Return the [x, y] coordinate for the center point of the cell that contains the specified text.  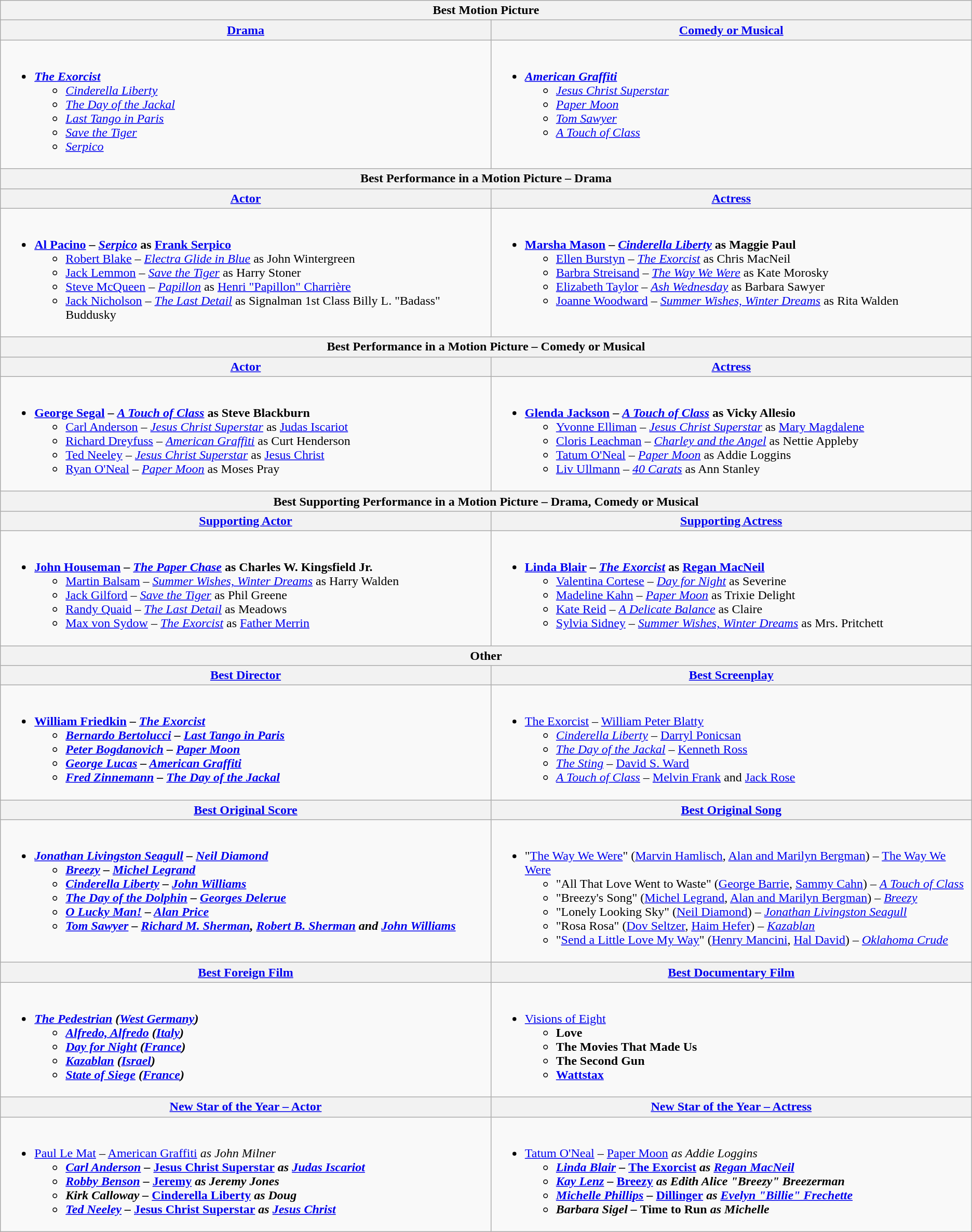
New Star of the Year – Actress [731, 1107]
Best Original Song [731, 810]
Other [486, 656]
Supporting Actor [246, 521]
Best Performance in a Motion Picture – Comedy or Musical [486, 347]
The ExorcistCinderella LibertyThe Day of the JackalLast Tango in ParisSave the TigerSerpico [246, 104]
Supporting Actress [731, 521]
Comedy or Musical [731, 30]
Best Motion Picture [486, 10]
Drama [246, 30]
Best Documentary Film [731, 972]
Best Foreign Film [246, 972]
Best Screenplay [731, 675]
Best Director [246, 675]
Best Performance in a Motion Picture – Drama [486, 179]
Best Supporting Performance in a Motion Picture – Drama, Comedy or Musical [486, 501]
Visions of EightLoveThe Movies That Made UsThe Second GunWattstax [731, 1039]
Best Original Score [246, 810]
American GraffitiJesus Christ SuperstarPaper MoonTom SawyerA Touch of Class [731, 104]
The Pedestrian (West Germany)Alfredo, Alfredo (Italy)Day for Night (France)Kazablan (Israel)State of Siege (France) [246, 1039]
New Star of the Year – Actor [246, 1107]
